Determine the [x, y] coordinate at the center of the cell enclosing the given text.  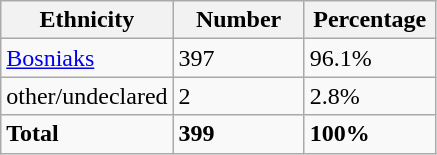
100% [370, 134]
96.1% [370, 58]
2.8% [370, 96]
2 [238, 96]
other/undeclared [87, 96]
399 [238, 134]
Total [87, 134]
397 [238, 58]
Number [238, 20]
Ethnicity [87, 20]
Bosniaks [87, 58]
Percentage [370, 20]
